Provide the (x, y) coordinate of the cell's center where the given text is located.  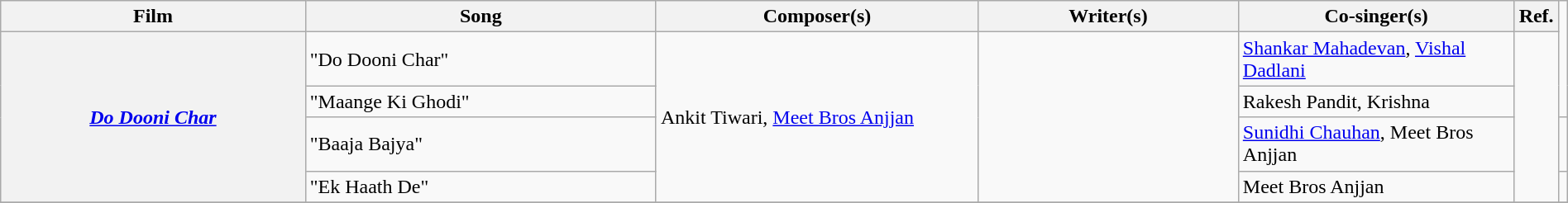
"Do Dooni Char" (480, 59)
Sunidhi Chauhan, Meet Bros Anjjan (1376, 144)
Song (480, 17)
Ankit Tiwari, Meet Bros Anjjan (817, 117)
Do Dooni Char (153, 117)
"Ek Haath De" (480, 186)
Ref. (1537, 17)
"Maange Ki Ghodi" (480, 101)
Writer(s) (1108, 17)
Shankar Mahadevan, Vishal Dadlani (1376, 59)
Meet Bros Anjjan (1376, 186)
Film (153, 17)
Rakesh Pandit, Krishna (1376, 101)
Composer(s) (817, 17)
"Baaja Bajya" (480, 144)
Co-singer(s) (1376, 17)
